Determine the [X, Y] coordinate at the center of the cell enclosing the given text.  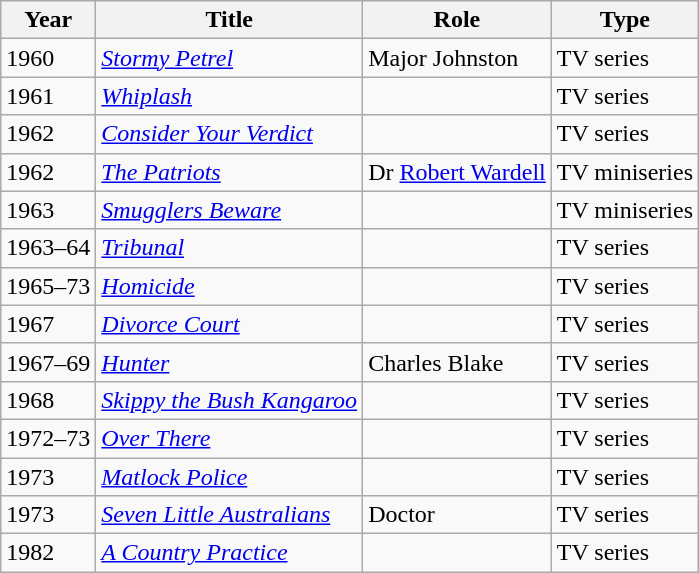
Skippy the Bush Kangaroo [230, 400]
1972–73 [48, 438]
Seven Little Australians [230, 515]
Smugglers Beware [230, 210]
Stormy Petrel [230, 58]
1982 [48, 553]
Dr Robert Wardell [458, 172]
Matlock Police [230, 477]
A Country Practice [230, 553]
Consider Your Verdict [230, 134]
Homicide [230, 286]
Whiplash [230, 96]
Major Johnston [458, 58]
1968 [48, 400]
Over There [230, 438]
1967–69 [48, 362]
Hunter [230, 362]
Tribunal [230, 248]
1967 [48, 324]
Title [230, 20]
1963–64 [48, 248]
1963 [48, 210]
Divorce Court [230, 324]
Role [458, 20]
Doctor [458, 515]
The Patriots [230, 172]
Type [624, 20]
1960 [48, 58]
1965–73 [48, 286]
1961 [48, 96]
Year [48, 20]
Charles Blake [458, 362]
